Return (X, Y) of the center of cell containing provided text 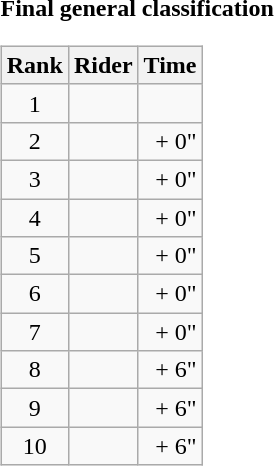
3 (34, 179)
5 (34, 256)
1 (34, 103)
8 (34, 370)
2 (34, 141)
Rider (103, 65)
7 (34, 332)
6 (34, 294)
4 (34, 217)
Rank (34, 65)
9 (34, 408)
Time (170, 65)
10 (34, 446)
